Search for the cell housing the specified text and yield its [x, y] center coordinate. 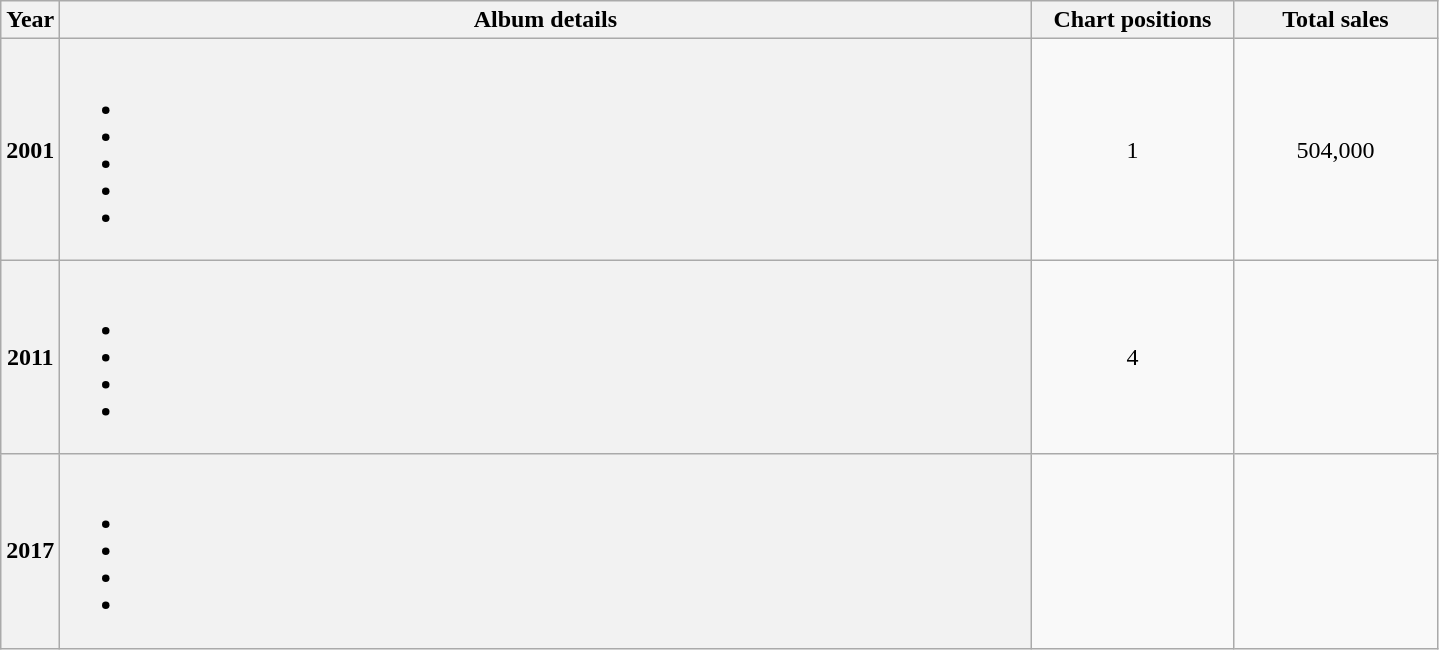
Chart positions [1132, 20]
Album details [546, 20]
2017 [30, 551]
1 [1132, 150]
2001 [30, 150]
4 [1132, 357]
Year [30, 20]
Total sales [1336, 20]
504,000 [1336, 150]
2011 [30, 357]
